Identify which cell holds the provided text, then report its [x, y] central coordinate. 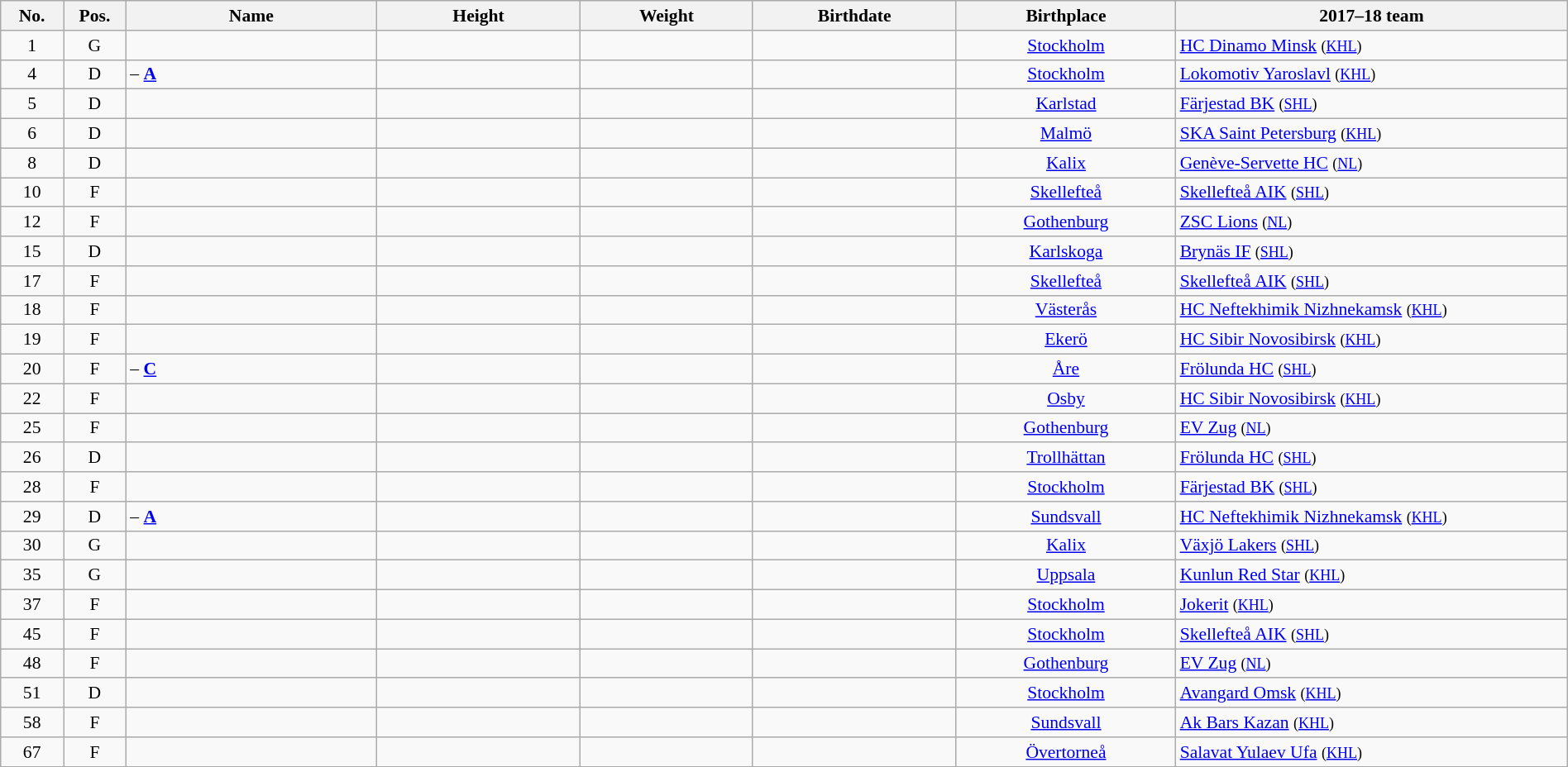
Trollhättan [1065, 458]
Karlstad [1065, 104]
25 [32, 428]
10 [32, 193]
Jokerit (KHL) [1372, 605]
Uppsala [1065, 575]
– C [251, 369]
Övertorneå [1065, 752]
26 [32, 458]
22 [32, 398]
45 [32, 634]
Karlskoga [1065, 251]
35 [32, 575]
Ak Bars Kazan (KHL) [1372, 722]
Åre [1065, 369]
5 [32, 104]
Birthplace [1065, 16]
19 [32, 340]
12 [32, 222]
ZSC Lions (NL) [1372, 222]
Pos. [95, 16]
18 [32, 310]
58 [32, 722]
67 [32, 752]
Malmö [1065, 134]
Brynäs IF (SHL) [1372, 251]
4 [32, 74]
Lokomotiv Yaroslavl (KHL) [1372, 74]
Kunlun Red Star (KHL) [1372, 575]
Weight [667, 16]
SKA Saint Petersburg (KHL) [1372, 134]
Genève-Servette HC (NL) [1372, 163]
Birthdate [854, 16]
1 [32, 45]
Osby [1065, 398]
Avangard Omsk (KHL) [1372, 693]
48 [32, 664]
30 [32, 545]
15 [32, 251]
Salavat Yulaev Ufa (KHL) [1372, 752]
28 [32, 487]
37 [32, 605]
20 [32, 369]
HC Dinamo Minsk (KHL) [1372, 45]
Ekerö [1065, 340]
2017–18 team [1372, 16]
6 [32, 134]
17 [32, 281]
29 [32, 517]
Height [478, 16]
Västerås [1065, 310]
Name [251, 16]
8 [32, 163]
No. [32, 16]
51 [32, 693]
Växjö Lakers (SHL) [1372, 545]
